Pinpoint the cell where the given text exists, returning its (x, y) midpoint coordinate. 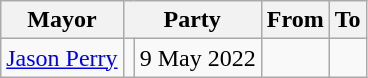
Jason Perry (62, 58)
To (348, 20)
From (295, 20)
Mayor (62, 20)
Party (192, 20)
9 May 2022 (198, 58)
